Locate the cell with the specified text and output its (X, Y) center coordinate. 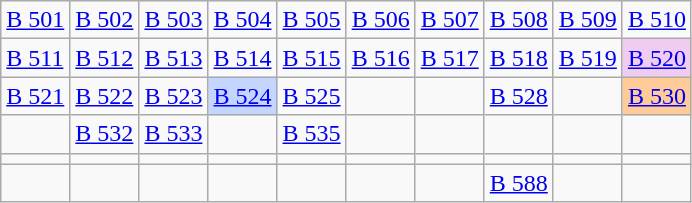
B 525 (312, 96)
B 523 (174, 96)
B 533 (174, 134)
B 519 (588, 58)
B 518 (518, 58)
B 506 (380, 20)
B 521 (36, 96)
B 528 (518, 96)
B 509 (588, 20)
B 511 (36, 58)
B 513 (174, 58)
B 503 (174, 20)
B 512 (104, 58)
B 524 (242, 96)
B 507 (450, 20)
B 588 (518, 183)
B 514 (242, 58)
B 505 (312, 20)
B 522 (104, 96)
B 532 (104, 134)
B 517 (450, 58)
B 535 (312, 134)
B 501 (36, 20)
B 516 (380, 58)
B 502 (104, 20)
B 510 (656, 20)
B 504 (242, 20)
B 530 (656, 96)
B 515 (312, 58)
B 508 (518, 20)
B 520 (656, 58)
